Find where the given text appears and provide that cell's center as [X, Y] coordinate. 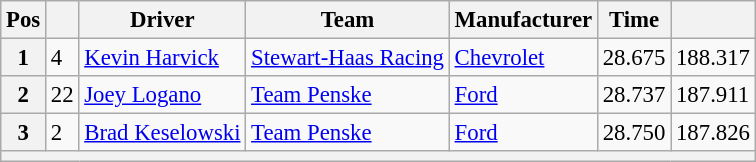
Brad Keselowski [162, 133]
187.826 [714, 133]
Pos [24, 20]
Joey Logano [162, 95]
22 [62, 95]
28.737 [634, 95]
1 [24, 58]
187.911 [714, 95]
4 [62, 58]
Driver [162, 20]
Manufacturer [523, 20]
Kevin Harvick [162, 58]
Stewart-Haas Racing [348, 58]
3 [24, 133]
28.675 [634, 58]
Team [348, 20]
188.317 [714, 58]
Time [634, 20]
28.750 [634, 133]
Chevrolet [523, 58]
